For the text-containing cell, return its midpoint in (x, y) coordinate format. 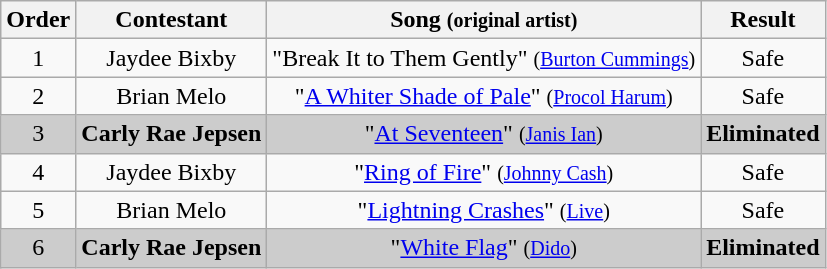
"At Seventeen" (Janis Ian) (484, 134)
2 (38, 96)
"A Whiter Shade of Pale" (Procol Harum) (484, 96)
"Ring of Fire" (Johnny Cash) (484, 172)
Result (763, 20)
3 (38, 134)
"Lightning Crashes" (Live) (484, 210)
"Break It to Them Gently" (Burton Cummings) (484, 58)
5 (38, 210)
4 (38, 172)
6 (38, 248)
"White Flag" (Dido) (484, 248)
Order (38, 20)
Song (original artist) (484, 20)
Contestant (172, 20)
1 (38, 58)
